From the cell containing the given text, extract its center point as (X, Y) coordinate. 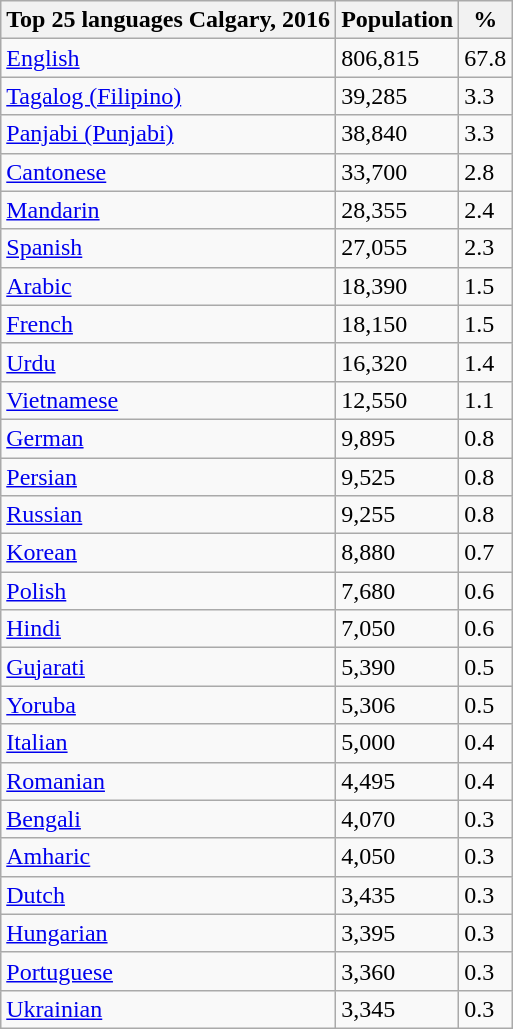
9,255 (398, 515)
3,345 (398, 1009)
28,355 (398, 210)
Vietnamese (168, 400)
67.8 (486, 58)
27,055 (398, 248)
Tagalog (Filipino) (168, 96)
Hungarian (168, 933)
5,000 (398, 743)
Population (398, 20)
Bengali (168, 819)
Ukrainian (168, 1009)
18,390 (398, 286)
Russian (168, 515)
2.4 (486, 210)
Polish (168, 591)
1.4 (486, 362)
9,895 (398, 438)
Mandarin (168, 210)
16,320 (398, 362)
3,395 (398, 933)
Arabic (168, 286)
Dutch (168, 895)
7,050 (398, 629)
Italian (168, 743)
4,050 (398, 857)
Gujarati (168, 667)
Top 25 languages Calgary, 2016 (168, 20)
3,435 (398, 895)
9,525 (398, 477)
806,815 (398, 58)
2.3 (486, 248)
7,680 (398, 591)
4,495 (398, 781)
39,285 (398, 96)
Portuguese (168, 971)
5,390 (398, 667)
French (168, 324)
0.7 (486, 553)
Persian (168, 477)
Urdu (168, 362)
Cantonese (168, 172)
5,306 (398, 705)
Panjabi (Punjabi) (168, 134)
% (486, 20)
Spanish (168, 248)
2.8 (486, 172)
English (168, 58)
1.1 (486, 400)
18,150 (398, 324)
Hindi (168, 629)
Yoruba (168, 705)
12,550 (398, 400)
4,070 (398, 819)
German (168, 438)
3,360 (398, 971)
8,880 (398, 553)
Korean (168, 553)
33,700 (398, 172)
Romanian (168, 781)
Amharic (168, 857)
38,840 (398, 134)
